Return [x, y] of the center of cell containing provided text 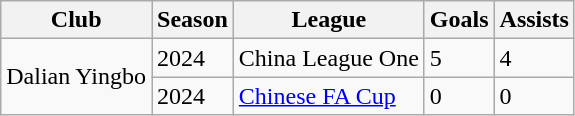
Season [193, 20]
China League One [328, 58]
Goals [459, 20]
Dalian Yingbo [76, 77]
Assists [534, 20]
Club [76, 20]
5 [459, 58]
4 [534, 58]
Chinese FA Cup [328, 96]
League [328, 20]
